Detect which cell encompasses the target text, then output its [x, y] center coordinate. 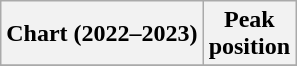
Chart (2022–2023) [102, 34]
Peakposition [249, 34]
